Pinpoint the cell where the given text exists, returning its (x, y) midpoint coordinate. 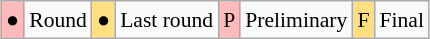
Last round (166, 20)
Preliminary (296, 20)
Round (58, 20)
F (363, 20)
P (229, 20)
Final (402, 20)
